Extract the (x, y) coordinate from the center of the cell holding the provided text.  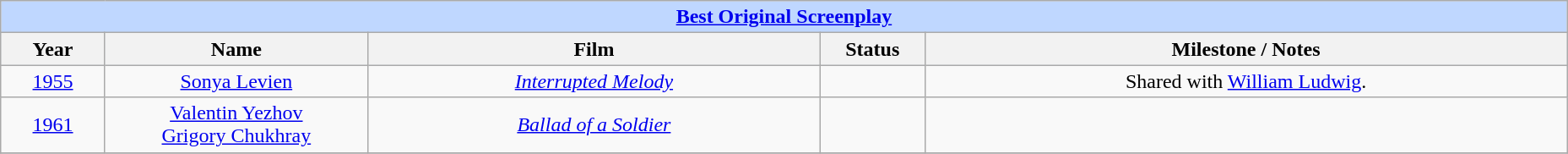
Shared with William Ludwig. (1246, 81)
Status (872, 49)
Sonya Levien (236, 81)
Interrupted Melody (594, 81)
Ballad of a Soldier (594, 125)
Valentin YezhovGrigory Chukhray (236, 125)
1955 (53, 81)
Milestone / Notes (1246, 49)
1961 (53, 125)
Best Original Screenplay (784, 17)
Year (53, 49)
Name (236, 49)
Film (594, 49)
